Pinpoint the cell where the given text exists, returning its [X, Y] midpoint coordinate. 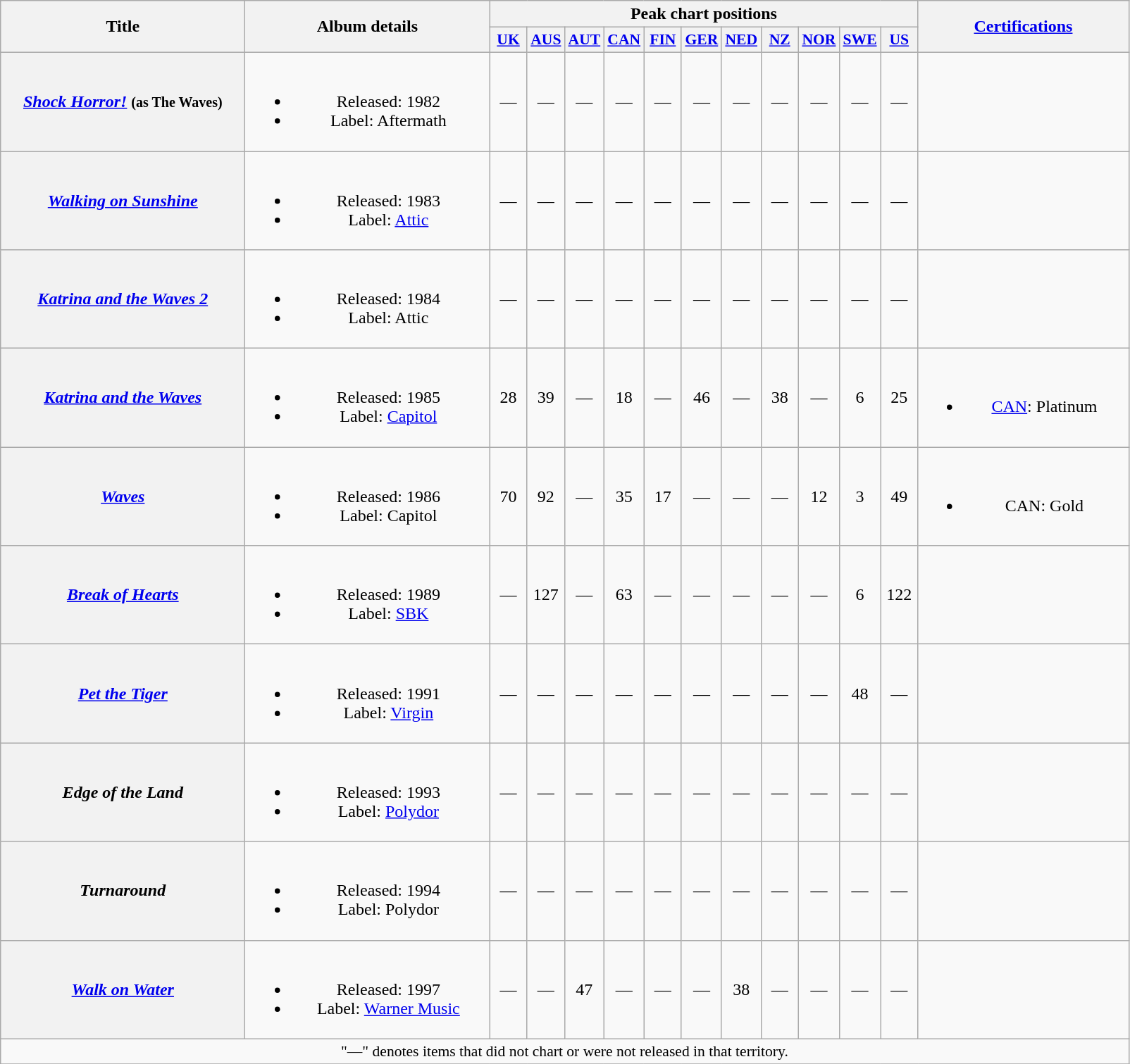
63 [624, 595]
SWE [859, 40]
CAN [624, 40]
Walk on Water [123, 989]
Break of Hearts [123, 595]
39 [545, 398]
70 [509, 496]
Pet the Tiger [123, 694]
Peak chart positions [704, 14]
FIN [662, 40]
AUS [545, 40]
Released: 1997Label: Warner Music [368, 989]
Certifications [1023, 27]
46 [702, 398]
28 [509, 398]
Released: 1982Label: Aftermath [368, 101]
NED [741, 40]
Katrina and the Waves 2 [123, 299]
Released: 1984Label: Attic [368, 299]
Katrina and the Waves [123, 398]
49 [899, 496]
47 [585, 989]
NZ [779, 40]
Released: 1991Label: Virgin [368, 694]
Title [123, 27]
Waves [123, 496]
"—" denotes items that did not chart or were not released in that territory. [565, 1051]
17 [662, 496]
48 [859, 694]
122 [899, 595]
NOR [819, 40]
CAN: Platinum [1023, 398]
3 [859, 496]
Released: 1993Label: Polydor [368, 792]
Released: 1983Label: Attic [368, 200]
Released: 1985Label: Capitol [368, 398]
CAN: Gold [1023, 496]
35 [624, 496]
UK [509, 40]
Walking on Sunshine [123, 200]
AUT [585, 40]
US [899, 40]
18 [624, 398]
GER [702, 40]
Released: 1989Label: SBK [368, 595]
Released: 1986Label: Capitol [368, 496]
12 [819, 496]
Album details [368, 27]
127 [545, 595]
Released: 1994Label: Polydor [368, 891]
Edge of the Land [123, 792]
25 [899, 398]
Shock Horror! (as The Waves) [123, 101]
92 [545, 496]
Turnaround [123, 891]
